Scan for the cell matching the given text and deliver its [X, Y] coordinate at center. 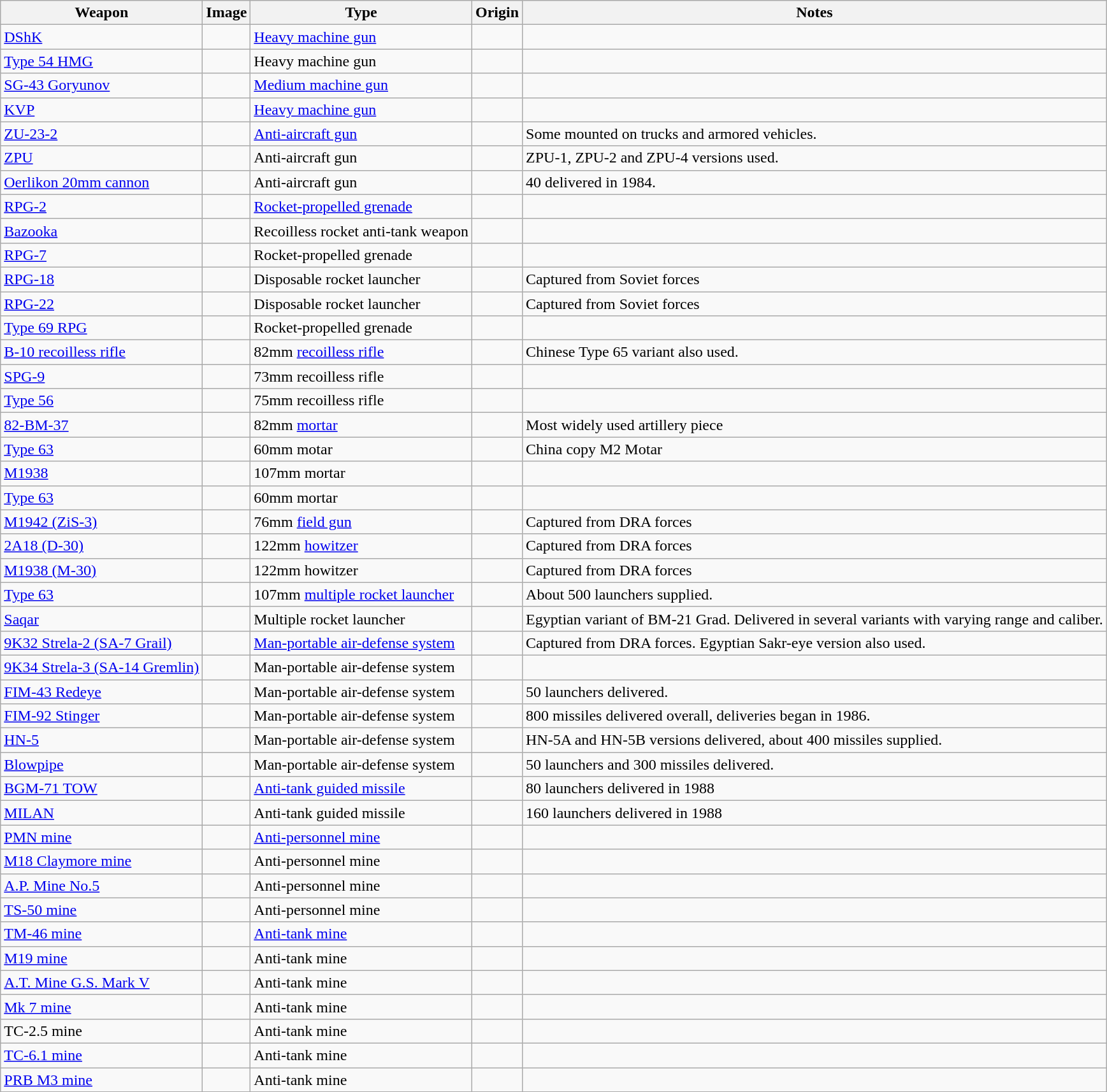
Most widely used artillery piece [814, 425]
Weapon [102, 13]
82-BM-37 [102, 425]
73mm recoilless rifle [361, 377]
Image [227, 13]
TC-2.5 mine [102, 1031]
BGM-71 TOW [102, 789]
Blowpipe [102, 765]
Origin [497, 13]
MILAN [102, 813]
75mm recoilless rifle [361, 401]
Type [361, 13]
Saqar [102, 619]
9K32 Strela-2 (SA-7 Grail) [102, 643]
800 missiles delivered overall, deliveries began in 1986. [814, 716]
M1938 (M-30) [102, 570]
M18 Claymore mine [102, 861]
82mm mortar [361, 425]
RPG-2 [102, 206]
80 launchers delivered in 1988 [814, 789]
40 delivered in 1984. [814, 182]
50 launchers delivered. [814, 691]
Mk 7 mine [102, 1007]
RPG-7 [102, 255]
TC-6.1 mine [102, 1055]
Multiple rocket launcher [361, 619]
DShK [102, 37]
2A18 (D-30) [102, 546]
Bazooka [102, 231]
Type 56 [102, 401]
Egyptian variant of BM-21 Grad. Delivered in several variants with varying range and caliber. [814, 619]
About 500 launchers supplied. [814, 594]
HN-5A and HN-5B versions delivered, about 400 missiles supplied. [814, 740]
76mm field gun [361, 522]
PRB M3 mine [102, 1080]
A.P. Mine No.5 [102, 886]
9K34 Strela-3 (SA-14 Gremlin) [102, 667]
TM-46 mine [102, 934]
ZPU [102, 158]
60mm motar [361, 449]
50 launchers and 300 missiles delivered. [814, 765]
SPG-9 [102, 377]
107mm mortar [361, 473]
B-10 recoilless rifle [102, 352]
Notes [814, 13]
RPG-22 [102, 304]
China copy M2 Motar [814, 449]
Oerlikon 20mm cannon [102, 182]
A.T. Mine G.S. Mark V [102, 982]
TS-50 mine [102, 910]
PMN mine [102, 837]
Medium machine gun [361, 85]
82mm recoilless rifle [361, 352]
60mm mortar [361, 498]
Captured from DRA forces. Egyptian Sakr-eye version also used. [814, 643]
ZU-23-2 [102, 134]
Chinese Type 65 variant also used. [814, 352]
Some mounted on trucks and armored vehicles. [814, 134]
KVP [102, 110]
FIM-92 Stinger [102, 716]
RPG-18 [102, 279]
160 launchers delivered in 1988 [814, 813]
ZPU-1, ZPU-2 and ZPU-4 versions used. [814, 158]
M19 mine [102, 958]
FIM-43 Redeye [102, 691]
Type 69 RPG [102, 328]
M1938 [102, 473]
107mm multiple rocket launcher [361, 594]
SG-43 Goryunov [102, 85]
Recoilless rocket anti-tank weapon [361, 231]
HN-5 [102, 740]
Type 54 HMG [102, 61]
M1942 (ZiS-3) [102, 522]
